Pinpoint the cell where the given text exists, returning its (x, y) midpoint coordinate. 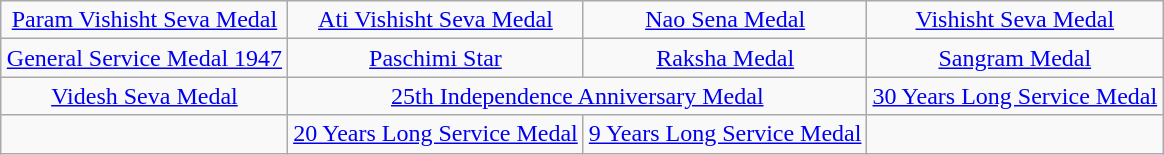
Vishisht Seva Medal (1015, 20)
30 Years Long Service Medal (1015, 96)
Ati Vishisht Seva Medal (436, 20)
Sangram Medal (1015, 58)
25th Independence Anniversary Medal (578, 96)
General Service Medal 1947 (144, 58)
20 Years Long Service Medal (436, 134)
Paschimi Star (436, 58)
9 Years Long Service Medal (725, 134)
Param Vishisht Seva Medal (144, 20)
Nao Sena Medal (725, 20)
Raksha Medal (725, 58)
Videsh Seva Medal (144, 96)
